For the text-containing cell, return its midpoint in (X, Y) coordinate format. 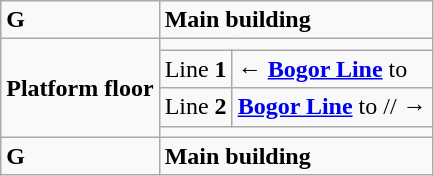
← Bogor Line to (332, 69)
Platform floor (80, 88)
Bogor Line to // → (332, 107)
Line 2 (196, 107)
Line 1 (196, 69)
